Return (x, y) of the center of cell containing provided text 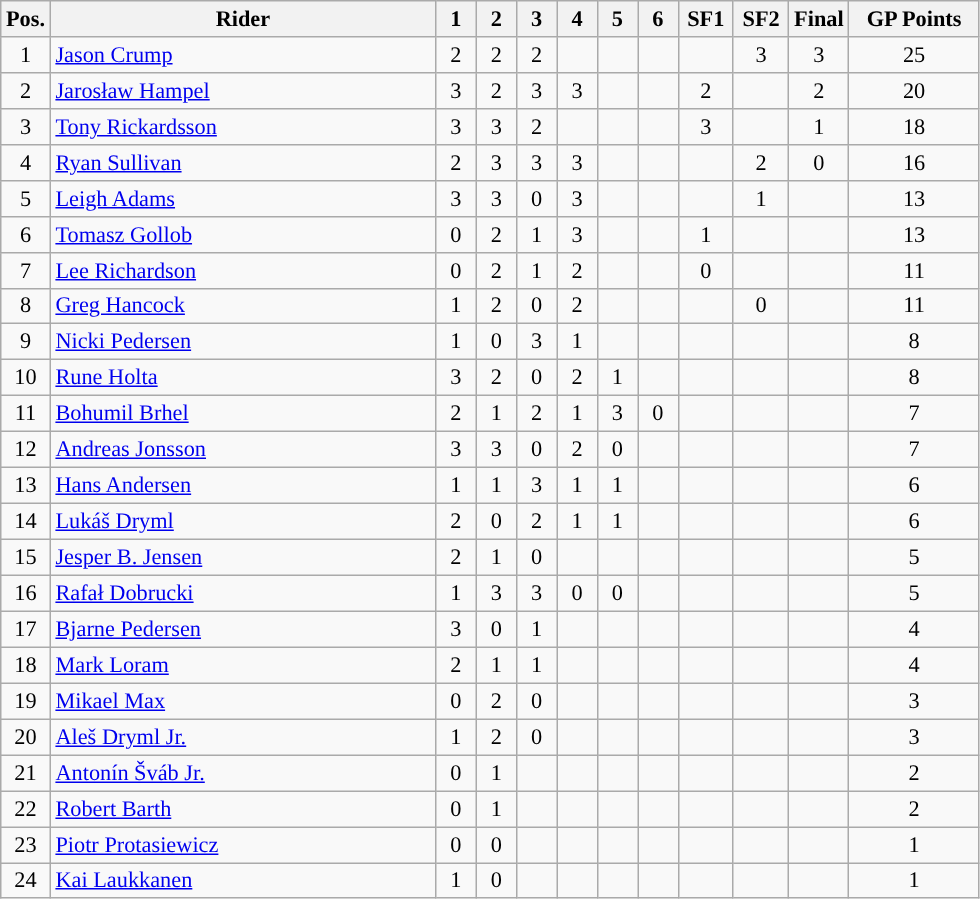
22 (26, 809)
Robert Barth (242, 809)
Jarosław Hampel (242, 90)
Andreas Jonsson (242, 450)
9 (26, 342)
Hans Andersen (242, 485)
Tomasz Gollob (242, 234)
Bjarne Pedersen (242, 629)
23 (26, 844)
12 (26, 450)
15 (26, 557)
Kai Laukkanen (242, 880)
Bohumil Brhel (242, 414)
24 (26, 880)
Rune Holta (242, 378)
Rafał Dobrucki (242, 593)
GP Points (914, 19)
Antonín Šváb Jr. (242, 773)
Jason Crump (242, 55)
SF1 (706, 19)
25 (914, 55)
Pos. (26, 19)
Mark Loram (242, 665)
Nicki Pedersen (242, 342)
Ryan Sullivan (242, 162)
Piotr Protasiewicz (242, 844)
Tony Rickardsson (242, 126)
Lukáš Dryml (242, 521)
Lee Richardson (242, 270)
SF2 (760, 19)
Jesper B. Jensen (242, 557)
21 (26, 773)
Mikael Max (242, 701)
19 (26, 701)
14 (26, 521)
17 (26, 629)
Aleš Dryml Jr. (242, 737)
Leigh Adams (242, 198)
Greg Hancock (242, 306)
Rider (242, 19)
10 (26, 378)
Final (819, 19)
